Provide the (x, y) coordinate of the cell's center where the given text is located.  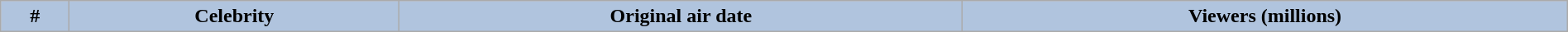
Celebrity (235, 16)
Original air date (681, 16)
Viewers (millions) (1265, 16)
# (35, 16)
